Return (x, y) of the center of cell containing provided text 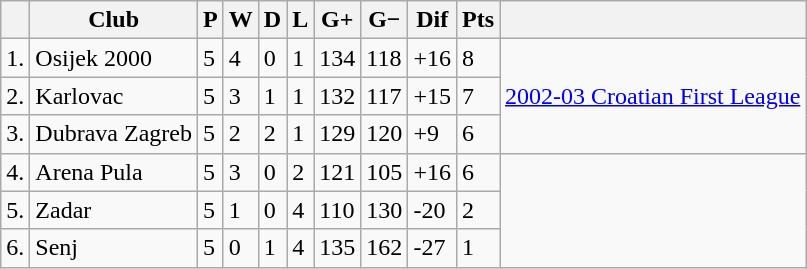
Arena Pula (114, 172)
Dif (432, 20)
1. (16, 58)
Zadar (114, 210)
-20 (432, 210)
P (210, 20)
D (272, 20)
Dubrava Zagreb (114, 134)
G+ (338, 20)
117 (384, 96)
G− (384, 20)
Karlovac (114, 96)
118 (384, 58)
132 (338, 96)
134 (338, 58)
W (240, 20)
Osijek 2000 (114, 58)
3. (16, 134)
-27 (432, 248)
6. (16, 248)
8 (478, 58)
110 (338, 210)
130 (384, 210)
+15 (432, 96)
121 (338, 172)
Club (114, 20)
Pts (478, 20)
4. (16, 172)
162 (384, 248)
+9 (432, 134)
105 (384, 172)
2002-03 Croatian First League (653, 96)
Senj (114, 248)
120 (384, 134)
129 (338, 134)
5. (16, 210)
7 (478, 96)
L (300, 20)
135 (338, 248)
2. (16, 96)
